Output the (X, Y) coordinate of the center of the cell containing the given text.  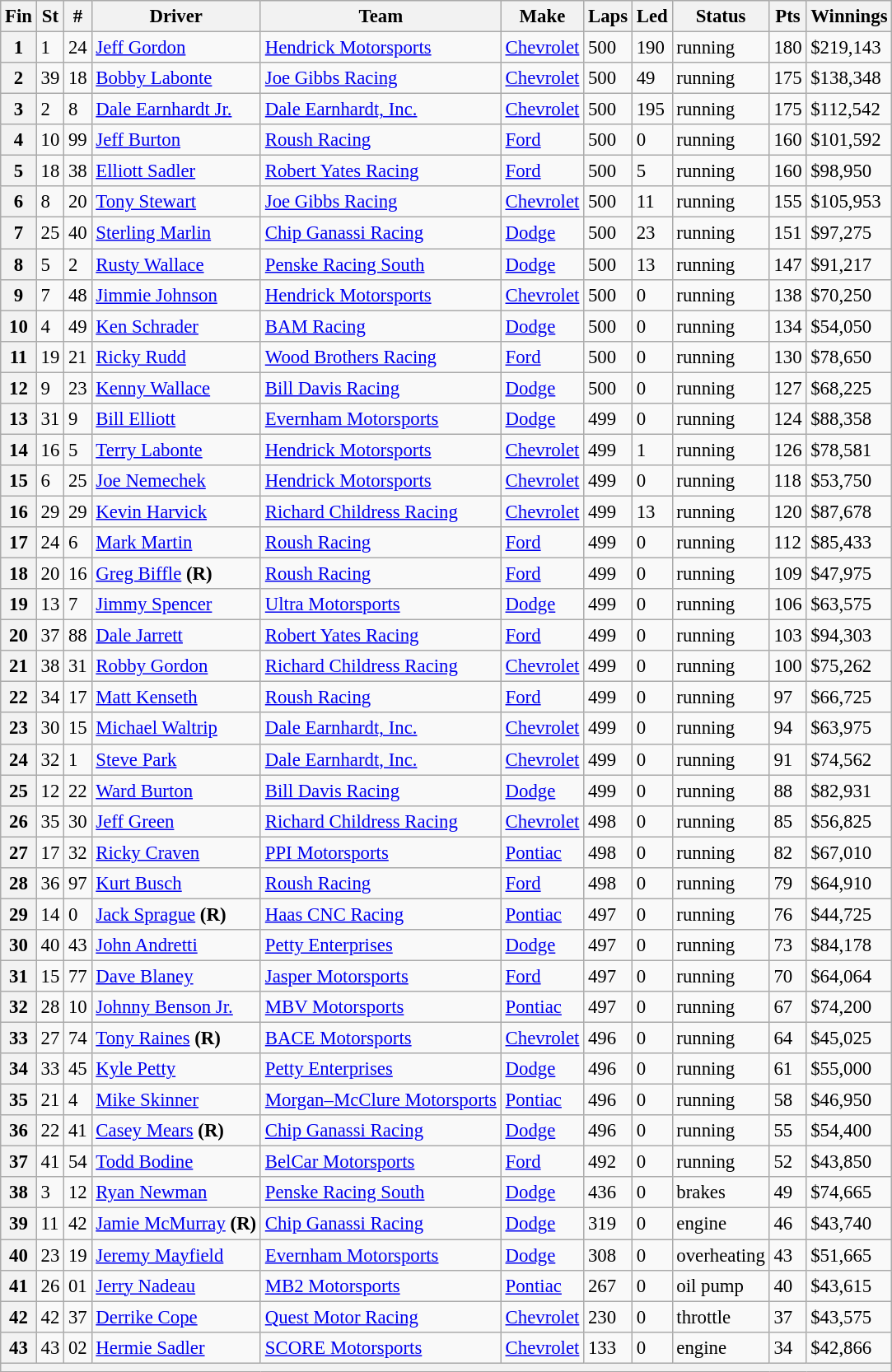
124 (787, 419)
130 (787, 357)
82 (787, 852)
SCORE Motorsports (381, 1347)
02 (77, 1347)
Status (721, 16)
Sterling Marlin (176, 233)
$74,665 (849, 1193)
$85,433 (849, 543)
$88,358 (849, 419)
Greg Biffle (R) (176, 574)
Pts (787, 16)
$43,575 (849, 1317)
Matt Kenseth (176, 698)
Ricky Craven (176, 852)
Elliott Sadler (176, 171)
190 (652, 48)
$64,910 (849, 884)
127 (787, 388)
throttle (721, 1317)
70 (787, 976)
Kevin Harvick (176, 511)
$82,931 (849, 791)
Jeff Green (176, 821)
BAM Racing (381, 326)
Bill Elliott (176, 419)
$66,725 (849, 698)
Jamie McMurray (R) (176, 1224)
55 (787, 1131)
St (49, 16)
PPI Motorsports (381, 852)
$44,725 (849, 914)
Johnny Benson Jr. (176, 1007)
$46,950 (849, 1100)
$54,050 (849, 326)
100 (787, 666)
64 (787, 1038)
$51,665 (849, 1255)
Jeff Gordon (176, 48)
308 (608, 1255)
# (77, 16)
John Andretti (176, 945)
Make (542, 16)
$55,000 (849, 1069)
$42,866 (849, 1347)
$112,542 (849, 110)
$84,178 (849, 945)
46 (787, 1224)
$98,950 (849, 171)
Wood Brothers Racing (381, 357)
Led (652, 16)
Dale Earnhardt Jr. (176, 110)
$68,225 (849, 388)
$54,400 (849, 1131)
Jeremy Mayfield (176, 1255)
$67,010 (849, 852)
319 (608, 1224)
126 (787, 450)
Dave Blaney (176, 976)
118 (787, 481)
Ultra Motorsports (381, 604)
$91,217 (849, 264)
01 (77, 1286)
$56,825 (849, 821)
overheating (721, 1255)
61 (787, 1069)
brakes (721, 1193)
155 (787, 202)
67 (787, 1007)
Jimmie Johnson (176, 295)
$43,615 (849, 1286)
$94,303 (849, 636)
99 (77, 140)
Jimmy Spencer (176, 604)
Derrike Cope (176, 1317)
Mike Skinner (176, 1100)
Ricky Rudd (176, 357)
120 (787, 511)
$43,850 (849, 1162)
Kyle Petty (176, 1069)
BelCar Motorsports (381, 1162)
Mark Martin (176, 543)
Jasper Motorsports (381, 976)
436 (608, 1193)
Jerry Nadeau (176, 1286)
Tony Stewart (176, 202)
Ken Schrader (176, 326)
$75,262 (849, 666)
103 (787, 636)
Laps (608, 16)
MBV Motorsports (381, 1007)
$47,975 (849, 574)
267 (608, 1286)
$45,025 (849, 1038)
134 (787, 326)
112 (787, 543)
$53,750 (849, 481)
106 (787, 604)
Tony Raines (R) (176, 1038)
109 (787, 574)
$78,581 (849, 450)
147 (787, 264)
$219,143 (849, 48)
$64,064 (849, 976)
77 (77, 976)
Robby Gordon (176, 666)
$101,592 (849, 140)
Joe Nemechek (176, 481)
91 (787, 759)
Winnings (849, 16)
$70,250 (849, 295)
Kenny Wallace (176, 388)
230 (608, 1317)
Terry Labonte (176, 450)
45 (77, 1069)
$87,678 (849, 511)
Hermie Sadler (176, 1347)
oil pump (721, 1286)
Ryan Newman (176, 1193)
Ward Burton (176, 791)
MB2 Motorsports (381, 1286)
76 (787, 914)
Kurt Busch (176, 884)
Morgan–McClure Motorsports (381, 1100)
151 (787, 233)
Steve Park (176, 759)
Casey Mears (R) (176, 1131)
54 (77, 1162)
Jeff Burton (176, 140)
Jack Sprague (R) (176, 914)
Todd Bodine (176, 1162)
$105,953 (849, 202)
52 (787, 1162)
74 (77, 1038)
Dale Jarrett (176, 636)
$78,650 (849, 357)
492 (608, 1162)
48 (77, 295)
133 (608, 1347)
Michael Waltrip (176, 729)
$97,275 (849, 233)
73 (787, 945)
85 (787, 821)
Bobby Labonte (176, 78)
$74,562 (849, 759)
$63,975 (849, 729)
Team (381, 16)
$138,348 (849, 78)
Haas CNC Racing (381, 914)
BACE Motorsports (381, 1038)
Rusty Wallace (176, 264)
$63,575 (849, 604)
Driver (176, 16)
58 (787, 1100)
94 (787, 729)
Quest Motor Racing (381, 1317)
$74,200 (849, 1007)
$43,740 (849, 1224)
Fin (19, 16)
195 (652, 110)
138 (787, 295)
79 (787, 884)
180 (787, 48)
